Capture the cell that displays the provided text and extract its (X, Y) central coordinate. 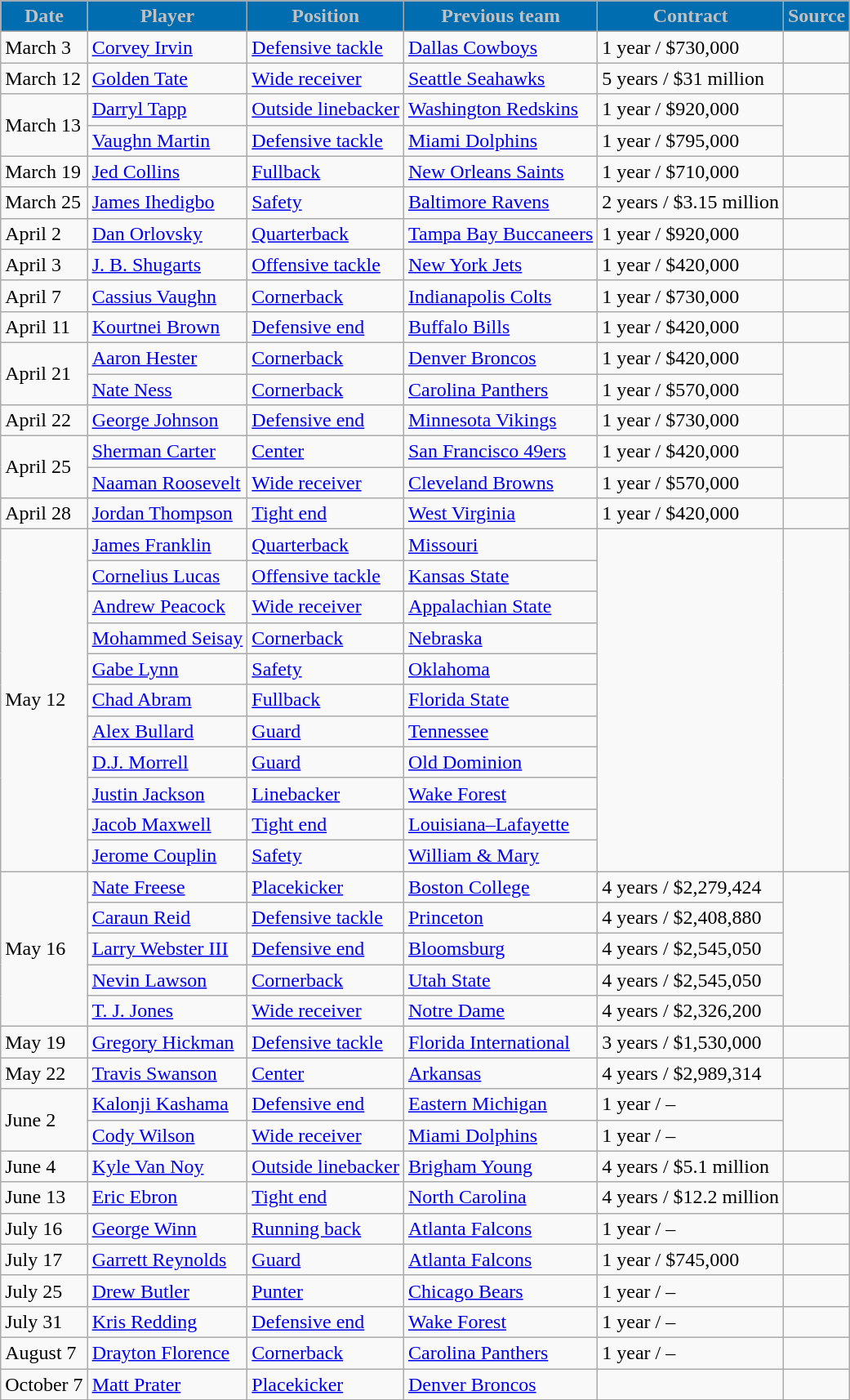
Brigham Young (500, 1166)
Nevin Lawson (167, 980)
Golden Tate (167, 78)
Tennessee (500, 731)
Dan Orlovsky (167, 234)
New Orleans Saints (500, 172)
Gabe Lynn (167, 669)
July 16 (44, 1228)
2 years / $3.15 million (691, 203)
Kansas State (500, 576)
4 years / $2,279,424 (691, 886)
Minnesota Vikings (500, 421)
West Virginia (500, 514)
Justin Jackson (167, 793)
James Franklin (167, 545)
Drayton Florence (167, 1353)
North Carolina (500, 1197)
March 3 (44, 47)
July 17 (44, 1260)
Travis Swanson (167, 1073)
April 7 (44, 296)
J. B. Shugarts (167, 265)
San Francisco 49ers (500, 452)
Sherman Carter (167, 452)
April 28 (44, 514)
April 3 (44, 265)
October 7 (44, 1384)
Gregory Hickman (167, 1042)
Naaman Roosevelt (167, 483)
Position (326, 16)
William & Mary (500, 855)
Indianapolis Colts (500, 296)
Bloomsburg (500, 949)
Louisiana–Lafayette (500, 824)
Chad Abram (167, 700)
Previous team (500, 16)
Running back (326, 1228)
Dallas Cowboys (500, 47)
George Winn (167, 1228)
George Johnson (167, 421)
4 years / $2,326,200 (691, 1011)
Caraun Reid (167, 918)
Florida International (500, 1042)
Eric Ebron (167, 1197)
Vaughn Martin (167, 140)
Andrew Peacock (167, 607)
Old Dominion (500, 762)
Jacob Maxwell (167, 824)
Utah State (500, 980)
4 years / $2,989,314 (691, 1073)
Larry Webster III (167, 949)
Kris Redding (167, 1322)
New York Jets (500, 265)
Nebraska (500, 638)
May 16 (44, 948)
Drew Butler (167, 1291)
Linebacker (326, 793)
Eastern Michigan (500, 1104)
June 2 (44, 1120)
April 22 (44, 421)
1 year / $710,000 (691, 172)
Nate Ness (167, 390)
Garrett Reynolds (167, 1260)
Mohammed Seisay (167, 638)
Kyle Van Noy (167, 1166)
July 31 (44, 1322)
Punter (326, 1291)
Cornelius Lucas (167, 576)
Tampa Bay Buccaneers (500, 234)
T. J. Jones (167, 1011)
Boston College (500, 886)
Kalonji Kashama (167, 1104)
Aaron Hester (167, 358)
Chicago Bears (500, 1291)
April 21 (44, 373)
Jordan Thompson (167, 514)
May 22 (44, 1073)
Kourtnei Brown (167, 327)
March 13 (44, 125)
August 7 (44, 1353)
Cody Wilson (167, 1135)
Oklahoma (500, 669)
Baltimore Ravens (500, 203)
1 year / $795,000 (691, 140)
Darryl Tapp (167, 109)
Jerome Couplin (167, 855)
4 years / $12.2 million (691, 1197)
Arkansas (500, 1073)
4 years / $5.1 million (691, 1166)
5 years / $31 million (691, 78)
April 2 (44, 234)
Date (44, 16)
3 years / $1,530,000 (691, 1042)
June 13 (44, 1197)
Appalachian State (500, 607)
May 12 (44, 701)
Princeton (500, 918)
Matt Prater (167, 1384)
July 25 (44, 1291)
Jed Collins (167, 172)
Alex Bullard (167, 731)
Player (167, 16)
March 12 (44, 78)
Cleveland Browns (500, 483)
April 11 (44, 327)
Seattle Seahawks (500, 78)
Florida State (500, 700)
1 year / $745,000 (691, 1260)
March 19 (44, 172)
June 4 (44, 1166)
May 19 (44, 1042)
Buffalo Bills (500, 327)
Washington Redskins (500, 109)
Corvey Irvin (167, 47)
Contract (691, 16)
April 25 (44, 467)
Notre Dame (500, 1011)
D.J. Morrell (167, 762)
Source (817, 16)
March 25 (44, 203)
Nate Freese (167, 886)
James Ihedigbo (167, 203)
Missouri (500, 545)
Cassius Vaughn (167, 296)
4 years / $2,408,880 (691, 918)
